Capture the cell that displays the provided text and extract its [x, y] central coordinate. 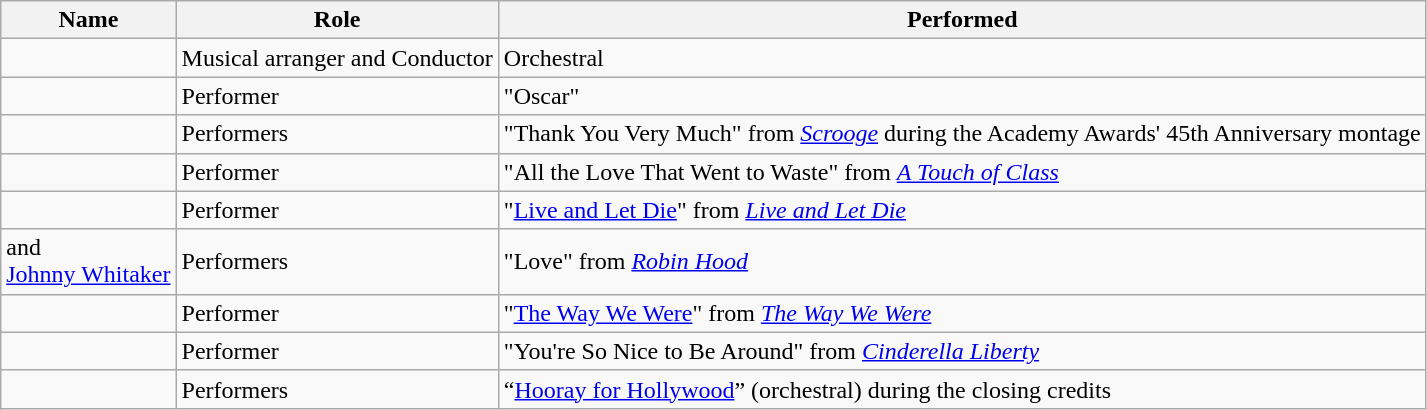
Musical arranger and Conductor [337, 58]
“Hooray for Hollywood” (orchestral) during the closing credits [962, 389]
"Oscar" [962, 96]
"Thank You Very Much" from Scrooge during the Academy Awards' 45th Anniversary montage [962, 134]
and Johnny Whitaker [88, 262]
"Live and Let Die" from Live and Let Die [962, 210]
Orchestral [962, 58]
"The Way We Were" from The Way We Were [962, 313]
"All the Love That Went to Waste" from A Touch of Class [962, 172]
"Love" from Robin Hood [962, 262]
Role [337, 20]
Name [88, 20]
Performed [962, 20]
"You're So Nice to Be Around" from Cinderella Liberty [962, 351]
